Capture the cell that displays the provided text and extract its (x, y) central coordinate. 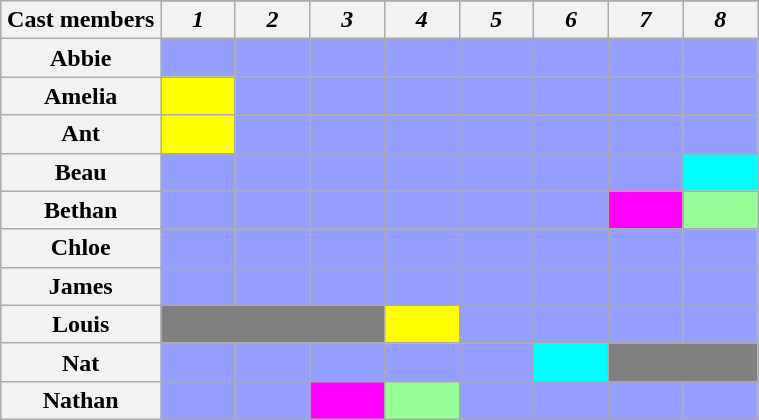
Nat (81, 362)
Abbie (81, 58)
4 (422, 20)
2 (272, 20)
3 (348, 20)
Chloe (81, 248)
7 (646, 20)
Bethan (81, 210)
Beau (81, 172)
Cast members (81, 20)
Nathan (81, 400)
Ant (81, 134)
Louis (81, 324)
Amelia (81, 96)
James (81, 286)
1 (198, 20)
6 (572, 20)
8 (720, 20)
5 (496, 20)
